For the text-containing cell, return its midpoint in [x, y] coordinate format. 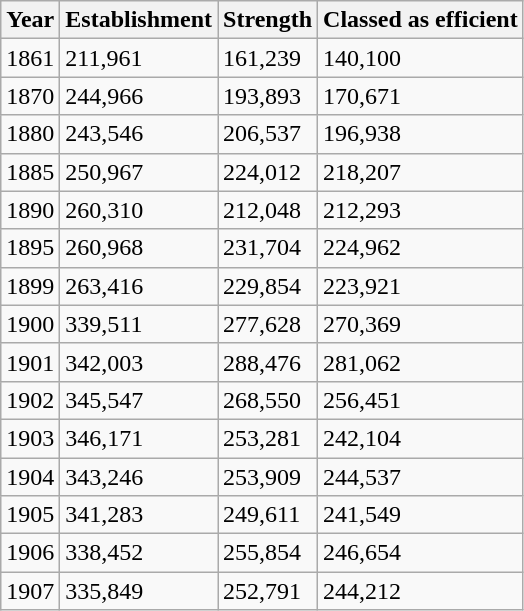
338,452 [139, 553]
Classed as efficient [421, 20]
246,654 [421, 553]
263,416 [139, 286]
1861 [30, 58]
270,369 [421, 324]
244,966 [139, 96]
346,171 [139, 438]
249,611 [268, 515]
218,207 [421, 172]
Year [30, 20]
342,003 [139, 362]
Establishment [139, 20]
224,962 [421, 248]
244,212 [421, 591]
1905 [30, 515]
281,062 [421, 362]
1880 [30, 134]
335,849 [139, 591]
231,704 [268, 248]
1890 [30, 210]
1885 [30, 172]
253,281 [268, 438]
1900 [30, 324]
243,546 [139, 134]
212,293 [421, 210]
244,537 [421, 477]
1870 [30, 96]
260,310 [139, 210]
1901 [30, 362]
268,550 [268, 400]
212,048 [268, 210]
242,104 [421, 438]
339,511 [139, 324]
260,968 [139, 248]
Strength [268, 20]
1907 [30, 591]
196,938 [421, 134]
252,791 [268, 591]
1903 [30, 438]
161,239 [268, 58]
229,854 [268, 286]
341,283 [139, 515]
1906 [30, 553]
277,628 [268, 324]
211,961 [139, 58]
223,921 [421, 286]
345,547 [139, 400]
343,246 [139, 477]
288,476 [268, 362]
253,909 [268, 477]
206,537 [268, 134]
241,549 [421, 515]
140,100 [421, 58]
1899 [30, 286]
1895 [30, 248]
256,451 [421, 400]
250,967 [139, 172]
170,671 [421, 96]
1902 [30, 400]
255,854 [268, 553]
224,012 [268, 172]
193,893 [268, 96]
1904 [30, 477]
